Pinpoint the cell where the given text exists, returning its [X, Y] midpoint coordinate. 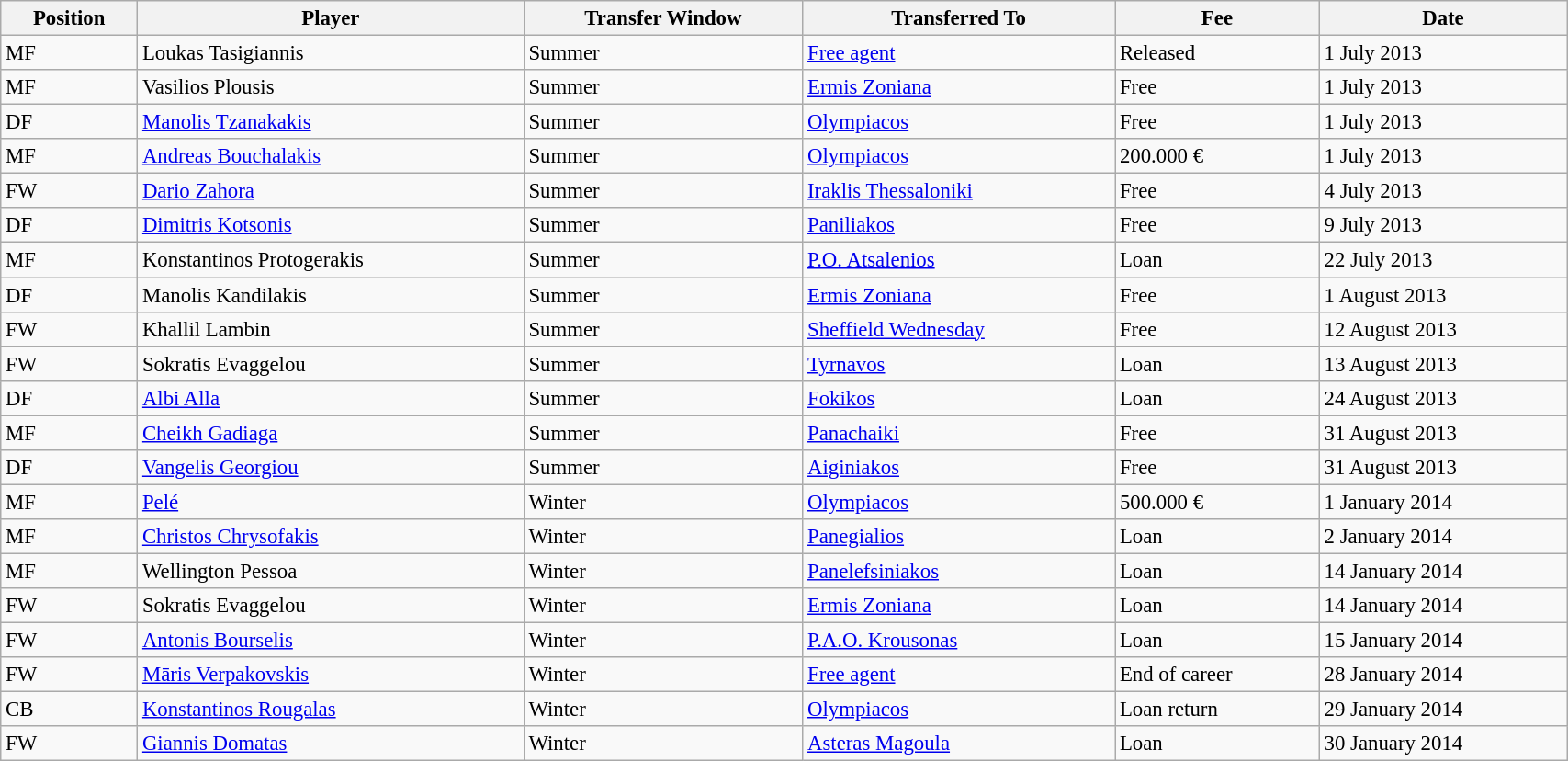
Christos Chrysofakis [331, 537]
Cheikh Gadiaga [331, 433]
Paniliakos [959, 225]
Transferred To [959, 18]
24 August 2013 [1442, 398]
12 August 2013 [1442, 329]
Māris Verpakovskis [331, 675]
Panegialios [959, 537]
22 July 2013 [1442, 260]
15 January 2014 [1442, 641]
End of career [1218, 675]
1 August 2013 [1442, 295]
P.A.O. Krousonas [959, 641]
Position [70, 18]
Player [331, 18]
Manolis Tzanakakis [331, 122]
13 August 2013 [1442, 364]
Asteras Magoula [959, 744]
Transfer Window [663, 18]
4 July 2013 [1442, 191]
Loan return [1218, 710]
Antonis Bourselis [331, 641]
Manolis Kandilakis [331, 295]
CB [70, 710]
Vangelis Georgiou [331, 468]
Konstantinos Rougalas [331, 710]
30 January 2014 [1442, 744]
Panelefsiniakos [959, 571]
Released [1218, 53]
Date [1442, 18]
Dimitris Kotsonis [331, 225]
Giannis Domatas [331, 744]
Fee [1218, 18]
Aiginiakos [959, 468]
2 January 2014 [1442, 537]
29 January 2014 [1442, 710]
Sheffield Wednesday [959, 329]
Loukas Tasigiannis [331, 53]
200.000 € [1218, 156]
Panachaiki [959, 433]
Andreas Bouchalakis [331, 156]
500.000 € [1218, 502]
P.O. Atsalenios [959, 260]
9 July 2013 [1442, 225]
1 January 2014 [1442, 502]
Dario Zahora [331, 191]
Wellington Pessoa [331, 571]
Khallil Lambin [331, 329]
Tyrnavos [959, 364]
Konstantinos Protogerakis [331, 260]
Fokikos [959, 398]
28 January 2014 [1442, 675]
Albi Alla [331, 398]
Pelé [331, 502]
Iraklis Thessaloniki [959, 191]
Vasilios Plousis [331, 87]
